For the text-containing cell, return its midpoint in [X, Y] coordinate format. 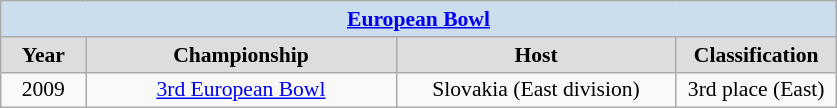
Host [536, 55]
3rd European Bowl [241, 90]
Championship [241, 55]
Slovakia (East division) [536, 90]
3rd place (East) [756, 90]
Year [44, 55]
European Bowl [419, 19]
Classification [756, 55]
2009 [44, 90]
